For the text-containing cell, return its midpoint in [X, Y] coordinate format. 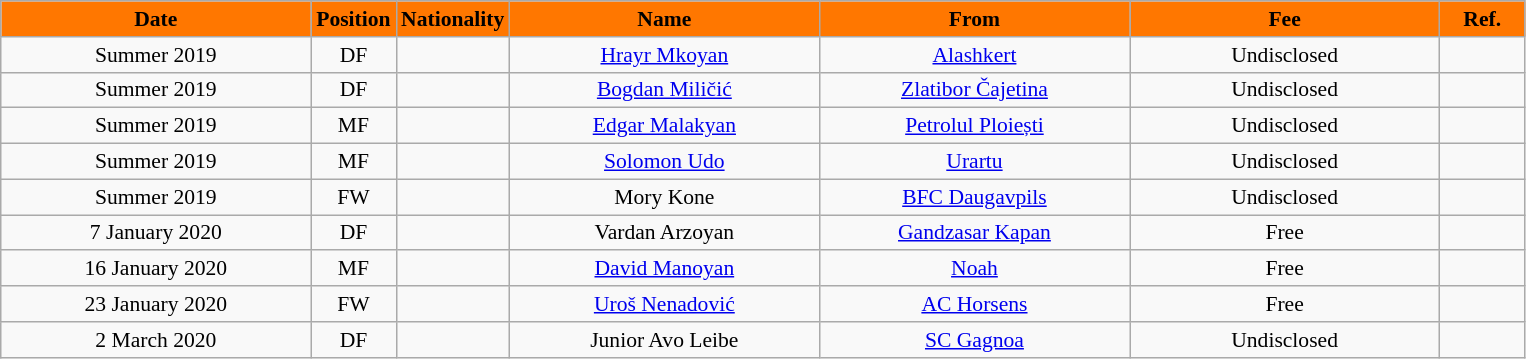
Vardan Arzoyan [664, 233]
AC Horsens [974, 304]
Zlatibor Čajetina [974, 90]
Uroš Nenadović [664, 304]
Mory Kone [664, 197]
Noah [974, 269]
Solomon Udo [664, 162]
Position [354, 19]
Nationality [452, 19]
Name [664, 19]
16 January 2020 [156, 269]
Hrayr Mkoyan [664, 55]
Junior Avo Leibe [664, 340]
Alashkert [974, 55]
Petrolul Ploiești [974, 126]
Ref. [1482, 19]
Fee [1285, 19]
2 March 2020 [156, 340]
BFC Daugavpils [974, 197]
From [974, 19]
David Manoyan [664, 269]
Edgar Malakyan [664, 126]
Gandzasar Kapan [974, 233]
Urartu [974, 162]
23 January 2020 [156, 304]
7 January 2020 [156, 233]
Date [156, 19]
Bogdan Miličić [664, 90]
SC Gagnoa [974, 340]
